Return the [x, y] coordinate for the center point of the cell that contains the specified text.  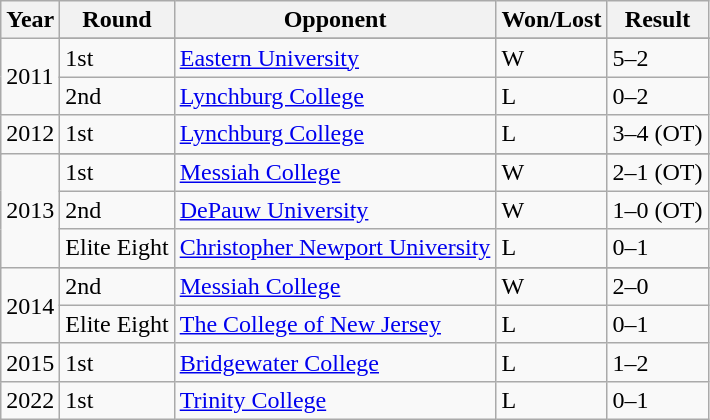
Christopher Newport University [335, 248]
2012 [30, 134]
2013 [30, 210]
Bridgewater College [335, 362]
2–0 [658, 286]
Opponent [335, 20]
Won/Lost [552, 20]
2015 [30, 362]
3–4 (OT) [658, 134]
DePauw University [335, 210]
5–2 [658, 58]
2–1 (OT) [658, 172]
2014 [30, 305]
1–2 [658, 362]
Year [30, 20]
2022 [30, 400]
Eastern University [335, 58]
Round [117, 20]
Trinity College [335, 400]
1–0 (OT) [658, 210]
2011 [30, 77]
Result [658, 20]
The College of New Jersey [335, 324]
0–2 [658, 96]
